Identify which cell holds the provided text, then report its [X, Y] central coordinate. 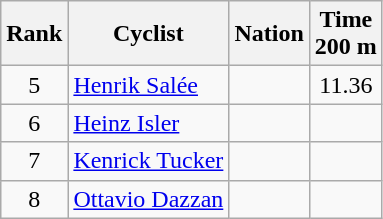
11.36 [346, 85]
Heinz Isler [148, 123]
7 [34, 161]
8 [34, 199]
Henrik Salée [148, 85]
Ottavio Dazzan [148, 199]
6 [34, 123]
Kenrick Tucker [148, 161]
Rank [34, 34]
Nation [269, 34]
Cyclist [148, 34]
Time200 m [346, 34]
5 [34, 85]
